Detect which cell encompasses the target text, then output its (X, Y) center coordinate. 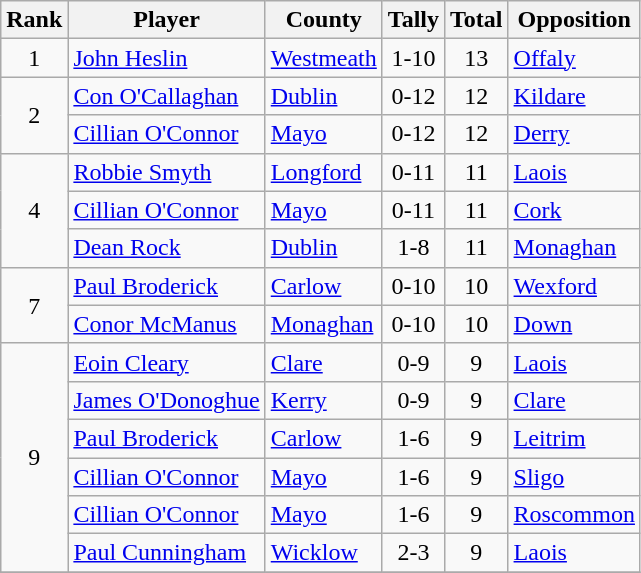
Eoin Cleary (166, 362)
Kerry (324, 400)
John Heslin (166, 58)
Opposition (574, 20)
Tally (413, 20)
Derry (574, 134)
4 (34, 210)
Paul Cunningham (166, 553)
Con O'Callaghan (166, 96)
Down (574, 324)
Player (166, 20)
1-10 (413, 58)
Roscommon (574, 515)
Longford (324, 172)
13 (477, 58)
Leitrim (574, 438)
Robbie Smyth (166, 172)
Cork (574, 210)
County (324, 20)
Dean Rock (166, 248)
1-8 (413, 248)
Wexford (574, 286)
1 (34, 58)
Sligo (574, 477)
2-3 (413, 553)
Offaly (574, 58)
James O'Donoghue (166, 400)
Wicklow (324, 553)
Conor McManus (166, 324)
7 (34, 305)
Westmeath (324, 58)
2 (34, 115)
Kildare (574, 96)
Total (477, 20)
Rank (34, 20)
